Locate the cell with the specified text and output its [X, Y] center coordinate. 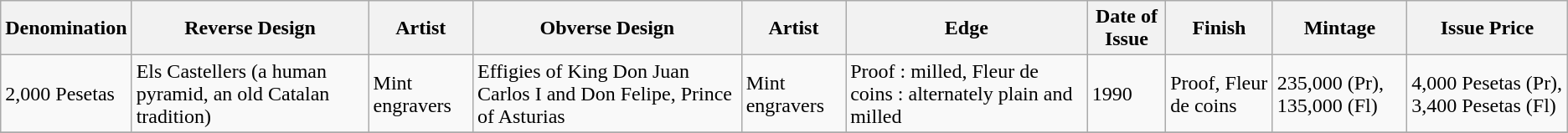
Reverse Design [250, 28]
Els Castellers (a human pyramid, an old Catalan tradition) [250, 94]
Finish [1220, 28]
1990 [1127, 94]
Proof : milled, Fleur de coins : alternately plain and milled [967, 94]
Issue Price [1488, 28]
Denomination [66, 28]
Proof, Fleur de coins [1220, 94]
Effigies of King Don Juan Carlos I and Don Felipe, Prince of Asturias [606, 94]
235,000 (Pr), 135,000 (Fl) [1339, 94]
Obverse Design [606, 28]
Mintage [1339, 28]
4,000 Pesetas (Pr), 3,400 Pesetas (Fl) [1488, 94]
Date of Issue [1127, 28]
Edge [967, 28]
2,000 Pesetas [66, 94]
